Identify which cell holds the provided text, then report its [x, y] central coordinate. 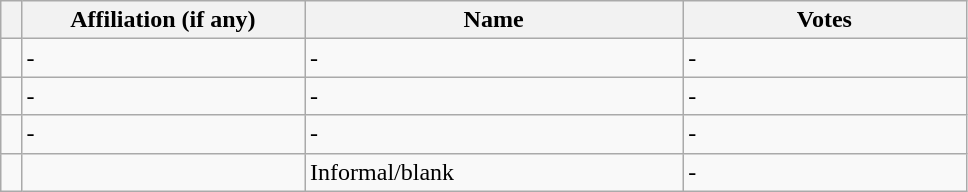
Informal/blank [494, 172]
Votes [825, 20]
Affiliation (if any) [163, 20]
Name [494, 20]
